Extract the [X, Y] coordinate from the center of the cell holding the provided text.  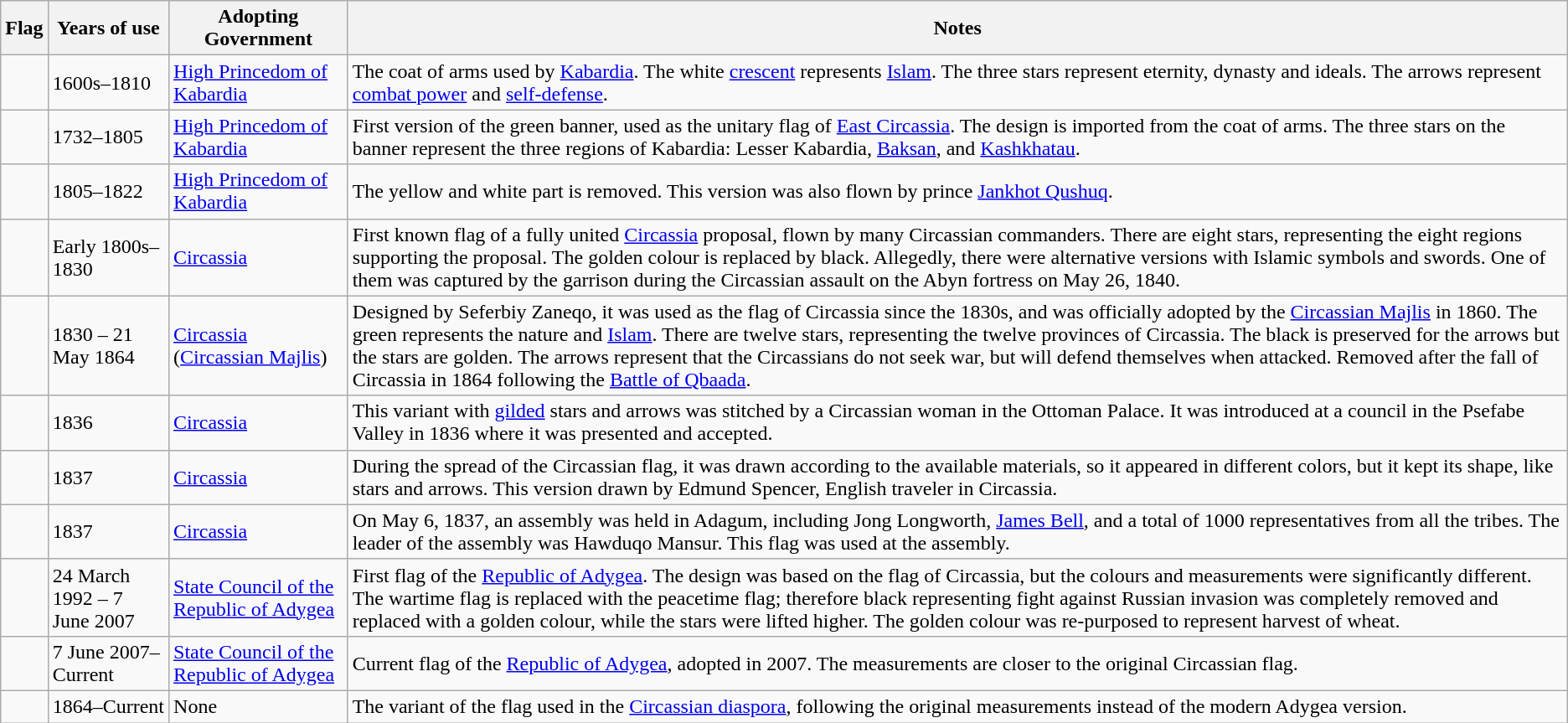
1732–1805 [108, 137]
1864–Current [108, 706]
Circassia(Circassian Majlis) [259, 345]
Years of use [108, 28]
Current flag of the Republic of Adygea, adopted in 2007. The measurements are closer to the original Circassian flag. [957, 664]
1836 [108, 422]
The variant of the flag used in the Circassian diaspora, following the original measurements instead of the modern Adygea version. [957, 706]
7 June 2007–Current [108, 664]
1805–1822 [108, 191]
The yellow and white part is removed. This version was also flown by prince Jankhot Qushuq. [957, 191]
None [259, 706]
Flag [24, 28]
1600s–1810 [108, 82]
Adopting Government [259, 28]
Notes [957, 28]
1830 – 21 May 1864 [108, 345]
Early 1800s– 1830 [108, 257]
24 March 1992 – 7 June 2007 [108, 597]
